Capture the cell that displays the provided text and extract its [X, Y] central coordinate. 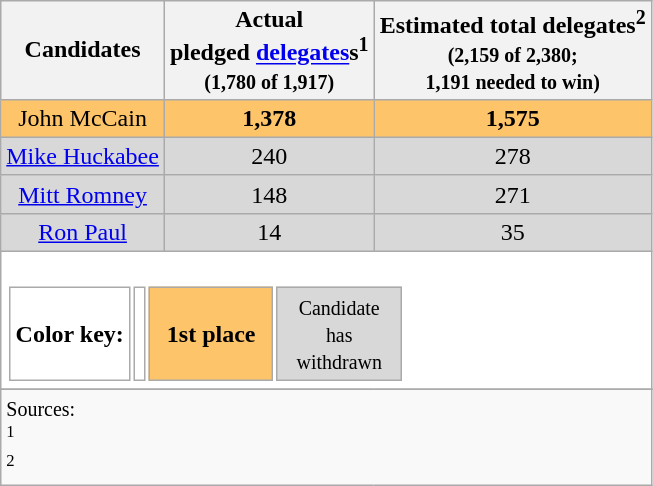
1,378 [269, 118]
14 [269, 232]
Actualpledged delegatess1(1,780 of 1,917) [269, 50]
1st place [212, 334]
Candidates [83, 50]
148 [269, 194]
240 [269, 156]
Mitt Romney [83, 194]
271 [512, 194]
35 [512, 232]
Mike Huckabee [83, 156]
Estimated total delegates2(2,159 of 2,380;1,191 needed to win) [512, 50]
Candidate haswithdrawn [340, 334]
Sources:1 2 [326, 437]
John McCain [83, 118]
278 [512, 156]
Ron Paul [83, 232]
1,575 [512, 118]
Color key: 1st place Candidate haswithdrawn [326, 321]
Color key: [70, 334]
